From the cell containing the given text, extract its center point as [x, y] coordinate. 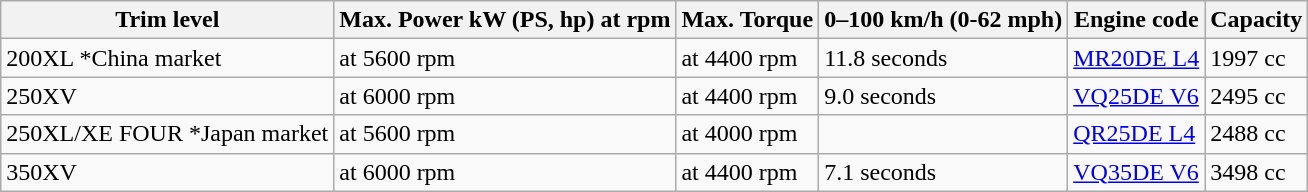
Engine code [1136, 20]
250XL/XE FOUR *Japan market [168, 134]
9.0 seconds [944, 96]
350XV [168, 172]
Trim level [168, 20]
VQ35DE V6 [1136, 172]
VQ25DE V6 [1136, 96]
11.8 seconds [944, 58]
at 4000 rpm [748, 134]
Max. Torque [748, 20]
2488 cc [1256, 134]
Capacity [1256, 20]
250XV [168, 96]
1997 cc [1256, 58]
2495 cc [1256, 96]
7.1 seconds [944, 172]
Max. Power kW (PS, hp) at rpm [505, 20]
MR20DE L4 [1136, 58]
QR25DE L4 [1136, 134]
200XL *China market [168, 58]
0–100 km/h (0-62 mph) [944, 20]
3498 cc [1256, 172]
